From the cell containing the given text, extract its center point as (X, Y) coordinate. 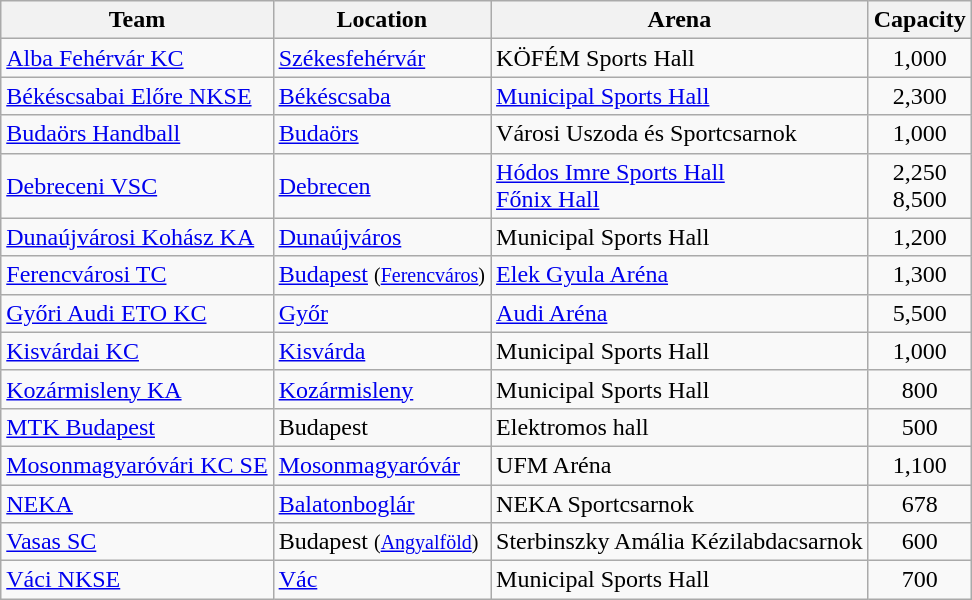
Arena (680, 20)
Debreceni VSC (137, 186)
Alba Fehérvár KC (137, 58)
Capacity (920, 20)
MTK Budapest (137, 427)
NEKA (137, 503)
Balatonboglár (382, 503)
Városi Uszoda és Sportcsarnok (680, 134)
Hódos Imre Sports HallFőnix Hall (680, 186)
Mosonmagyaróvár (382, 465)
Budaörs (382, 134)
Elektromos hall (680, 427)
Székesfehérvár (382, 58)
Vasas SC (137, 542)
1,100 (920, 465)
Audi Aréna (680, 313)
Kozármisleny KA (137, 389)
Budaörs Handball (137, 134)
Békéscsaba (382, 96)
Vác (382, 580)
Budapest (Angyalföld) (382, 542)
Location (382, 20)
Győri Audi ETO KC (137, 313)
Dunaújváros (382, 237)
KÖFÉM Sports Hall (680, 58)
678 (920, 503)
Győr (382, 313)
Kisvárdai KC (137, 351)
1,200 (920, 237)
2,250 8,500 (920, 186)
Elek Gyula Aréna (680, 275)
700 (920, 580)
Team (137, 20)
Kozármisleny (382, 389)
2,300 (920, 96)
Váci NKSE (137, 580)
5,500 (920, 313)
Sterbinszky Amália Kézilabdacsarnok (680, 542)
1,300 (920, 275)
Budapest (382, 427)
Békéscsabai Előre NKSE (137, 96)
Budapest (Ferencváros) (382, 275)
800 (920, 389)
UFM Aréna (680, 465)
Mosonmagyaróvári KC SE (137, 465)
NEKA Sportcsarnok (680, 503)
500 (920, 427)
Dunaújvárosi Kohász KA (137, 237)
Ferencvárosi TC (137, 275)
600 (920, 542)
Debrecen (382, 186)
Kisvárda (382, 351)
